Detect which cell encompasses the target text, then output its [X, Y] center coordinate. 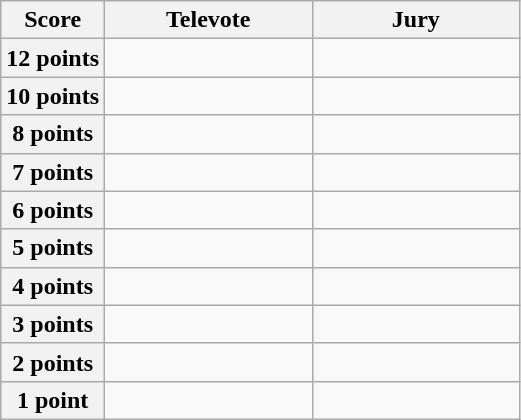
Televote [209, 20]
10 points [53, 96]
Score [53, 20]
2 points [53, 362]
5 points [53, 248]
7 points [53, 172]
8 points [53, 134]
6 points [53, 210]
Jury [416, 20]
12 points [53, 58]
3 points [53, 324]
4 points [53, 286]
1 point [53, 400]
